Output the (x, y) coordinate of the center of the cell containing the given text.  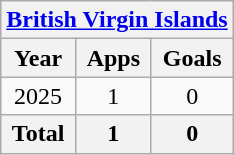
British Virgin Islands (117, 20)
Total (38, 134)
Goals (192, 58)
2025 (38, 96)
Year (38, 58)
Apps (113, 58)
